Identify which cell holds the provided text, then report its (X, Y) central coordinate. 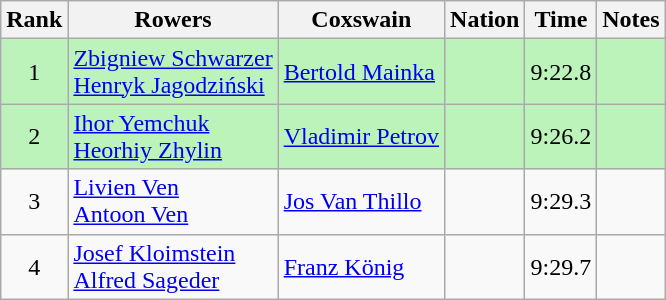
Rowers (173, 20)
9:29.7 (561, 266)
2 (34, 136)
9:22.8 (561, 72)
Ihor YemchukHeorhiy Zhylin (173, 136)
Notes (631, 20)
Bertold Mainka (361, 72)
Rank (34, 20)
Vladimir Petrov (361, 136)
1 (34, 72)
Time (561, 20)
Franz König (361, 266)
Livien VenAntoon Ven (173, 202)
9:26.2 (561, 136)
Josef KloimsteinAlfred Sageder (173, 266)
Nation (485, 20)
9:29.3 (561, 202)
Zbigniew SchwarzerHenryk Jagodziński (173, 72)
4 (34, 266)
Jos Van Thillo (361, 202)
3 (34, 202)
Coxswain (361, 20)
